Locate the cell with the specified text and output its (x, y) center coordinate. 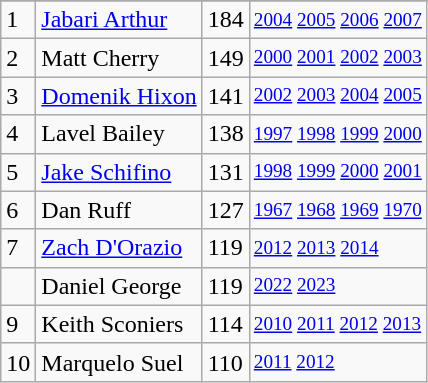
138 (226, 134)
7 (18, 248)
1 (18, 20)
2011 2012 (338, 362)
Lavel Bailey (119, 134)
127 (226, 210)
1998 1999 2000 2001 (338, 172)
2022 2023 (338, 286)
Jabari Arthur (119, 20)
2012 2013 2014 (338, 248)
2002 2003 2004 2005 (338, 96)
Zach D'Orazio (119, 248)
110 (226, 362)
10 (18, 362)
Domenik Hixon (119, 96)
149 (226, 58)
Dan Ruff (119, 210)
2 (18, 58)
141 (226, 96)
3 (18, 96)
Matt Cherry (119, 58)
Jake Schifino (119, 172)
Daniel George (119, 286)
2004 2005 2006 2007 (338, 20)
6 (18, 210)
2010 2011 2012 2013 (338, 324)
1997 1998 1999 2000 (338, 134)
9 (18, 324)
Marquelo Suel (119, 362)
1967 1968 1969 1970 (338, 210)
2000 2001 2002 2003 (338, 58)
131 (226, 172)
5 (18, 172)
114 (226, 324)
4 (18, 134)
184 (226, 20)
Keith Sconiers (119, 324)
